Pinpoint the cell where the given text exists, returning its [x, y] midpoint coordinate. 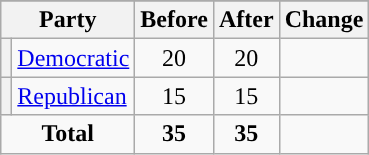
Republican [74, 96]
Before [174, 20]
Change [324, 20]
After [246, 20]
Democratic [74, 58]
Total [68, 134]
Party [68, 20]
